From the cell containing the given text, extract its center point as (X, Y) coordinate. 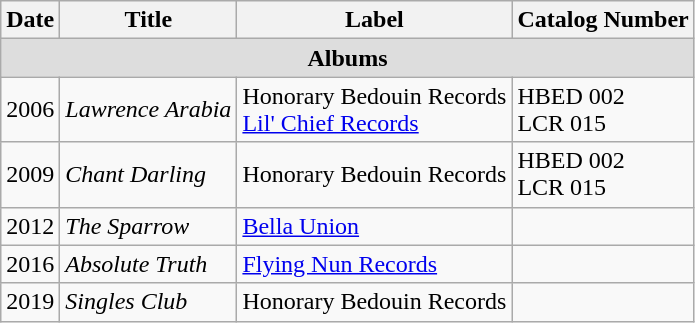
Label (374, 20)
2012 (30, 226)
Chant Darling (148, 174)
Honorary Bedouin Records Lil' Chief Records (374, 110)
Title (148, 20)
2019 (30, 302)
2006 (30, 110)
Flying Nun Records (374, 264)
Albums (348, 58)
Singles Club (148, 302)
Lawrence Arabia (148, 110)
2016 (30, 264)
Absolute Truth (148, 264)
2009 (30, 174)
The Sparrow (148, 226)
Date (30, 20)
Bella Union (374, 226)
Catalog Number (603, 20)
